Provide the [X, Y] coordinate of the cell's center where the given text is located.  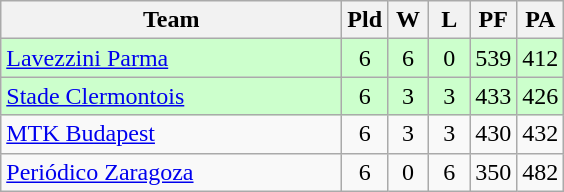
350 [494, 172]
432 [540, 134]
Team [172, 20]
Stade Clermontois [172, 96]
L [450, 20]
MTK Budapest [172, 134]
W [408, 20]
PA [540, 20]
Pld [365, 20]
PF [494, 20]
412 [540, 58]
433 [494, 96]
Lavezzini Parma [172, 58]
539 [494, 58]
426 [540, 96]
482 [540, 172]
Periódico Zaragoza [172, 172]
430 [494, 134]
